Provide the (x, y) coordinate of the cell's center where the given text is located.  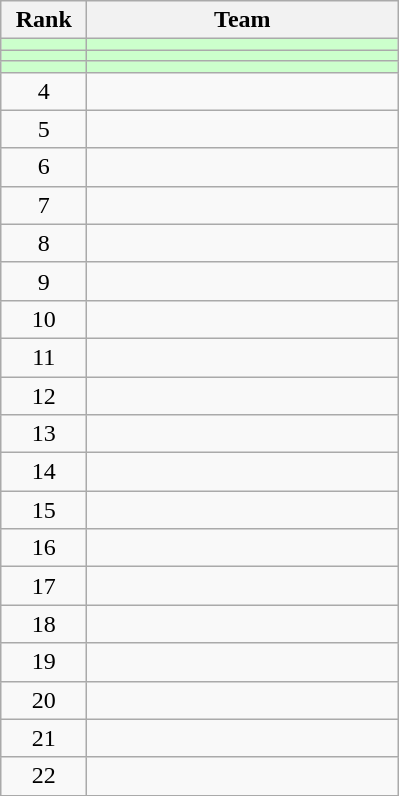
12 (44, 395)
21 (44, 738)
17 (44, 586)
6 (44, 167)
7 (44, 205)
19 (44, 662)
Team (242, 20)
11 (44, 357)
20 (44, 700)
13 (44, 434)
16 (44, 548)
5 (44, 129)
Rank (44, 20)
18 (44, 624)
4 (44, 91)
10 (44, 319)
14 (44, 472)
15 (44, 510)
9 (44, 281)
22 (44, 776)
8 (44, 243)
